Return the (x, y) coordinate for the center point of the cell that contains the specified text.  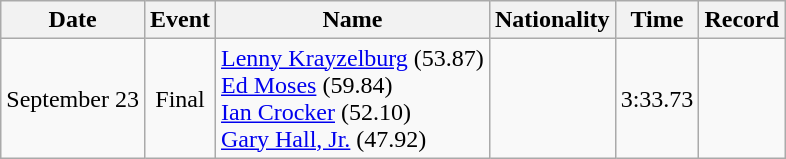
3:33.73 (657, 98)
Nationality (552, 20)
September 23 (73, 98)
Lenny Krayzelburg (53.87)Ed Moses (59.84)Ian Crocker (52.10)Gary Hall, Jr. (47.92) (353, 98)
Date (73, 20)
Final (180, 98)
Event (180, 20)
Record (742, 20)
Name (353, 20)
Time (657, 20)
